Extract the (x, y) coordinate from the center of the cell holding the provided text.  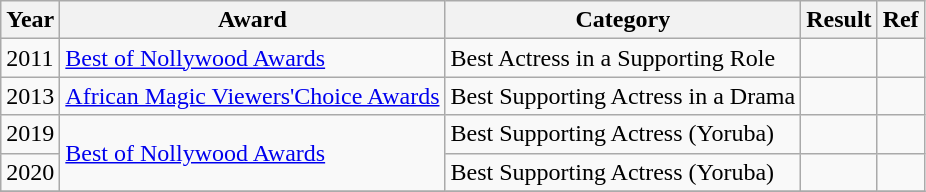
Year (30, 20)
Best Supporting Actress in a Drama (623, 96)
2013 (30, 96)
Result (839, 20)
2020 (30, 172)
2019 (30, 134)
2011 (30, 58)
Award (252, 20)
Ref (900, 20)
Category (623, 20)
African Magic Viewers'Choice Awards (252, 96)
Best Actress in a Supporting Role (623, 58)
